For the text-containing cell, return its midpoint in (x, y) coordinate format. 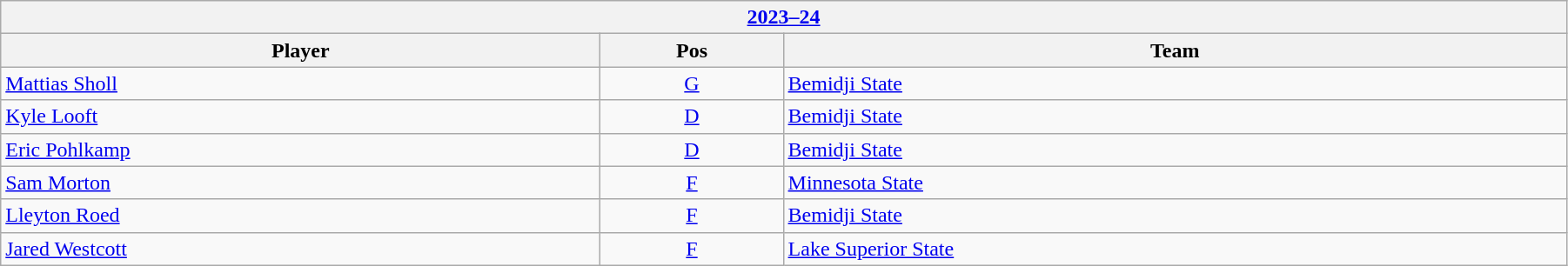
Team (1175, 50)
Player (301, 50)
G (692, 83)
Mattias Sholl (301, 83)
Jared Westcott (301, 249)
Sam Morton (301, 183)
Kyle Looft (301, 116)
Pos (692, 50)
Minnesota State (1175, 183)
Lake Superior State (1175, 249)
2023–24 (784, 17)
Lleyton Roed (301, 216)
Eric Pohlkamp (301, 150)
